Capture the cell that displays the provided text and extract its [X, Y] central coordinate. 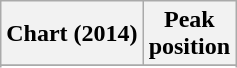
Peakposition [189, 34]
Chart (2014) [72, 34]
